Return (x, y) of the center of cell containing provided text 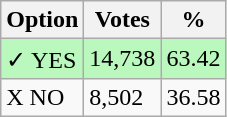
Votes (122, 20)
✓ YES (42, 59)
14,738 (122, 59)
36.58 (194, 97)
% (194, 20)
X NO (42, 97)
63.42 (194, 59)
8,502 (122, 97)
Option (42, 20)
